Extract the (x, y) coordinate from the center of the cell holding the provided text.  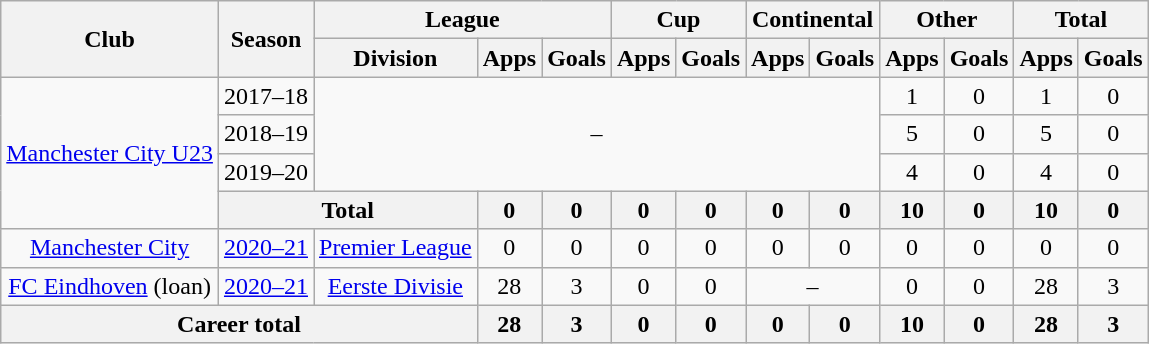
2017–18 (266, 96)
FC Eindhoven (loan) (110, 286)
Cup (678, 20)
Eerste Divisie (396, 286)
Manchester City (110, 248)
Premier League (396, 248)
2019–20 (266, 172)
Club (110, 39)
Season (266, 39)
Continental (813, 20)
Division (396, 58)
Other (947, 20)
2018–19 (266, 134)
Career total (239, 324)
League (463, 20)
Manchester City U23 (110, 153)
